Locate the cell with the specified text and output its [x, y] center coordinate. 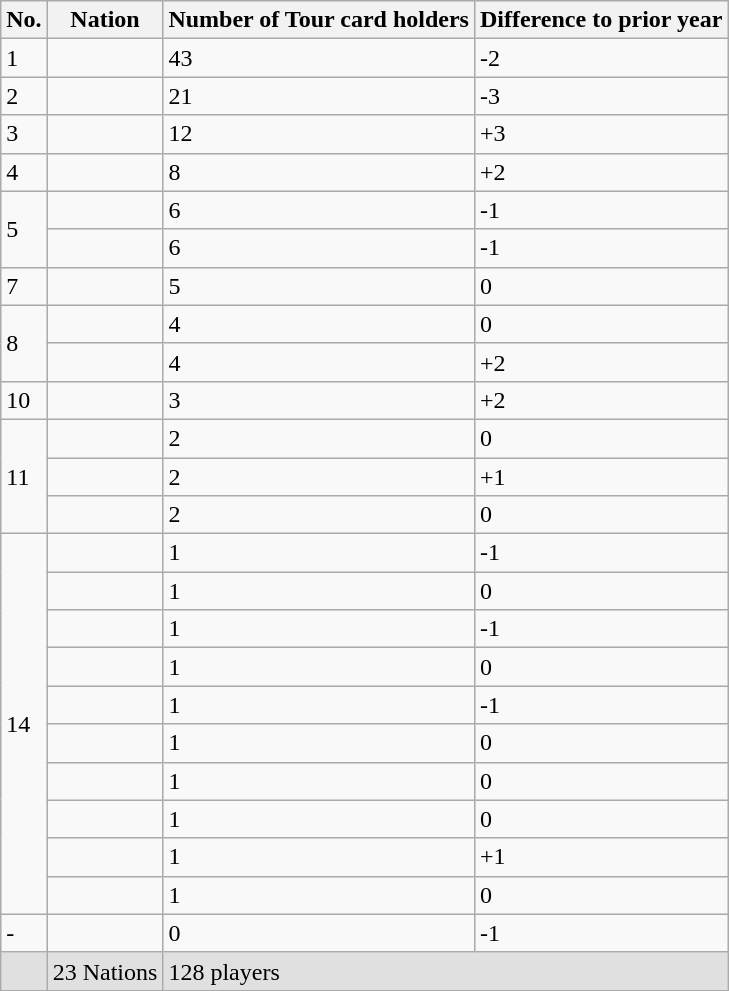
- [24, 933]
No. [24, 20]
+3 [600, 134]
10 [24, 400]
7 [24, 286]
11 [24, 476]
-3 [600, 96]
128 players [446, 971]
23 Nations [105, 971]
Nation [105, 20]
21 [319, 96]
-2 [600, 58]
14 [24, 724]
12 [319, 134]
Number of Tour card holders [319, 20]
Difference to prior year [600, 20]
43 [319, 58]
